Return the (X, Y) coordinate for the center point of the cell that contains the specified text.  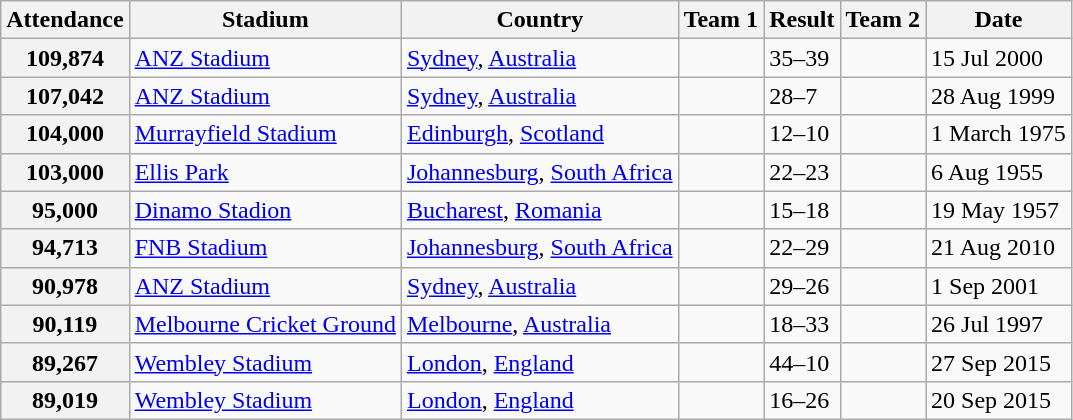
18–33 (802, 324)
19 May 1957 (999, 210)
26 Jul 1997 (999, 324)
12–10 (802, 134)
89,267 (65, 362)
95,000 (65, 210)
Melbourne Cricket Ground (265, 324)
109,874 (65, 58)
15 Jul 2000 (999, 58)
22–29 (802, 248)
44–10 (802, 362)
21 Aug 2010 (999, 248)
Ellis Park (265, 172)
Dinamo Stadion (265, 210)
27 Sep 2015 (999, 362)
16–26 (802, 400)
Stadium (265, 20)
29–26 (802, 286)
Bucharest, Romania (540, 210)
Attendance (65, 20)
107,042 (65, 96)
15–18 (802, 210)
Edinburgh, Scotland (540, 134)
FNB Stadium (265, 248)
Country (540, 20)
90,978 (65, 286)
94,713 (65, 248)
Murrayfield Stadium (265, 134)
6 Aug 1955 (999, 172)
35–39 (802, 58)
1 Sep 2001 (999, 286)
Result (802, 20)
103,000 (65, 172)
28–7 (802, 96)
104,000 (65, 134)
Team 1 (721, 20)
28 Aug 1999 (999, 96)
Melbourne, Australia (540, 324)
1 March 1975 (999, 134)
90,119 (65, 324)
Team 2 (883, 20)
20 Sep 2015 (999, 400)
Date (999, 20)
22–23 (802, 172)
89,019 (65, 400)
